Return the (X, Y) coordinate for the center point of the cell that contains the specified text.  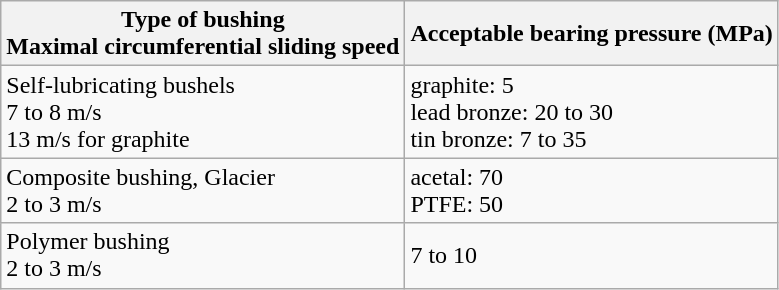
7 to 10 (592, 256)
Acceptable bearing pressure (MPa) (592, 34)
acetal: 70 PTFE: 50 (592, 190)
Type of bushingMaximal circumferential sliding speed (203, 34)
Polymer bushing2 to 3 m/s (203, 256)
Self-lubricating bushels7 to 8 m/s13 m/s for graphite (203, 112)
graphite: 5 lead bronze: 20 to 30 tin bronze: 7 to 35 (592, 112)
Composite bushing, Glacier2 to 3 m/s (203, 190)
